Capture the cell that displays the provided text and extract its [x, y] central coordinate. 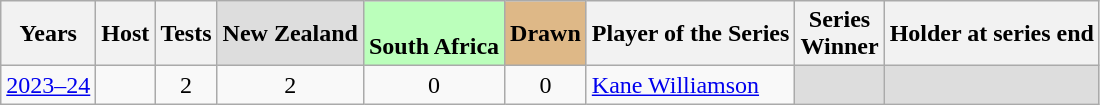
Drawn [546, 34]
SeriesWinner [840, 34]
Player of the Series [690, 34]
South Africa [434, 34]
Holder at series end [992, 34]
Years [48, 34]
New Zealand [290, 34]
Host [126, 34]
Tests [186, 34]
2023–24 [48, 85]
Kane Williamson [690, 85]
